Determine the (x, y) coordinate at the center of the cell enclosing the given text.  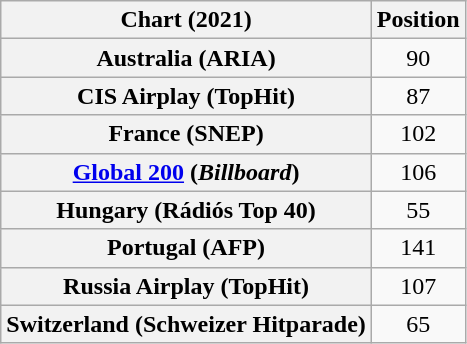
Portugal (AFP) (186, 248)
Chart (2021) (186, 20)
65 (418, 324)
106 (418, 172)
87 (418, 96)
90 (418, 58)
CIS Airplay (TopHit) (186, 96)
Hungary (Rádiós Top 40) (186, 210)
Australia (ARIA) (186, 58)
Switzerland (Schweizer Hitparade) (186, 324)
France (SNEP) (186, 134)
55 (418, 210)
107 (418, 286)
Global 200 (Billboard) (186, 172)
Position (418, 20)
102 (418, 134)
141 (418, 248)
Russia Airplay (TopHit) (186, 286)
